Find where the given text appears and provide that cell's center as (X, Y) coordinate. 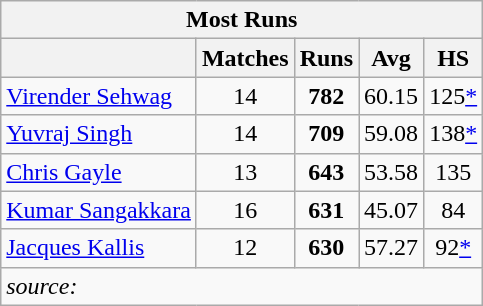
60.15 (392, 96)
Kumar Sangakkara (99, 210)
source: (242, 286)
Chris Gayle (99, 172)
125* (454, 96)
92* (454, 248)
12 (245, 248)
Jacques Kallis (99, 248)
HS (454, 58)
45.07 (392, 210)
782 (326, 96)
643 (326, 172)
Avg (392, 58)
Virender Sehwag (99, 96)
57.27 (392, 248)
59.08 (392, 134)
53.58 (392, 172)
709 (326, 134)
631 (326, 210)
16 (245, 210)
84 (454, 210)
138* (454, 134)
Most Runs (242, 20)
13 (245, 172)
135 (454, 172)
Runs (326, 58)
Yuvraj Singh (99, 134)
Matches (245, 58)
630 (326, 248)
